From the cell containing the given text, extract its center point as [X, Y] coordinate. 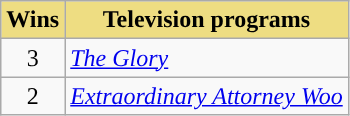
Wins [33, 20]
Extraordinary Attorney Woo [207, 96]
Television programs [207, 20]
2 [33, 96]
The Glory [207, 58]
3 [33, 58]
